Return the [X, Y] coordinate for the center point of the cell that contains the specified text.  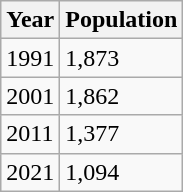
1,094 [122, 172]
Year [30, 20]
2001 [30, 96]
1,873 [122, 58]
1,377 [122, 134]
1,862 [122, 96]
2011 [30, 134]
Population [122, 20]
1991 [30, 58]
2021 [30, 172]
